For the text-containing cell, return its midpoint in (x, y) coordinate format. 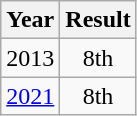
2021 (30, 96)
2013 (30, 58)
Year (30, 20)
Result (98, 20)
